Return [x, y] of the center of cell containing provided text 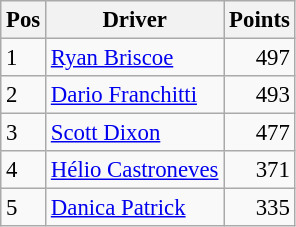
Pos [24, 20]
477 [260, 133]
493 [260, 95]
Hélio Castroneves [135, 170]
Danica Patrick [135, 208]
371 [260, 170]
3 [24, 133]
497 [260, 58]
335 [260, 208]
4 [24, 170]
Points [260, 20]
5 [24, 208]
Ryan Briscoe [135, 58]
Dario Franchitti [135, 95]
Scott Dixon [135, 133]
2 [24, 95]
1 [24, 58]
Driver [135, 20]
